Provide the [X, Y] coordinate of the cell's center where the given text is located.  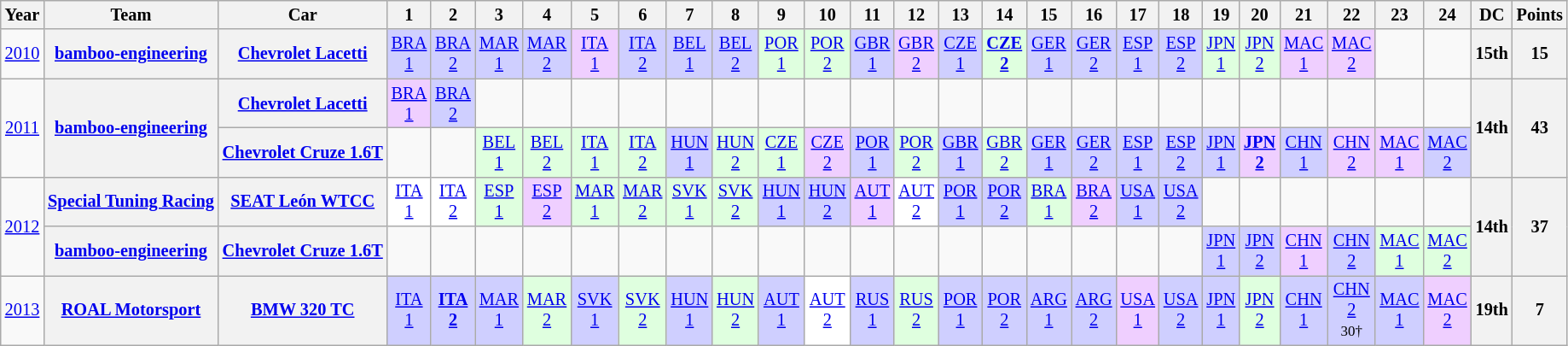
Year [22, 15]
18 [1181, 15]
CHN230† [1351, 310]
13 [961, 15]
17 [1137, 15]
Special Tuning Racing [131, 202]
2 [453, 15]
2011 [22, 128]
5 [595, 15]
19 [1221, 15]
20 [1259, 15]
DC [1492, 15]
14 [1004, 15]
15th [1492, 54]
19th [1492, 310]
6 [642, 15]
21 [1304, 15]
9 [781, 15]
ARG1 [1049, 310]
2012 [22, 226]
ARG2 [1094, 310]
23 [1399, 15]
2010 [22, 54]
RUS2 [916, 310]
12 [916, 15]
10 [828, 15]
Team [131, 15]
Points [1540, 15]
1 [409, 15]
16 [1094, 15]
22 [1351, 15]
BMW 320 TC [303, 310]
RUS1 [873, 310]
37 [1540, 226]
Car [303, 15]
11 [873, 15]
43 [1540, 128]
8 [735, 15]
2013 [22, 310]
24 [1447, 15]
SEAT León WTCC [303, 202]
3 [499, 15]
ROAL Motorsport [131, 310]
4 [547, 15]
